Search for the cell housing the specified text and yield its [X, Y] center coordinate. 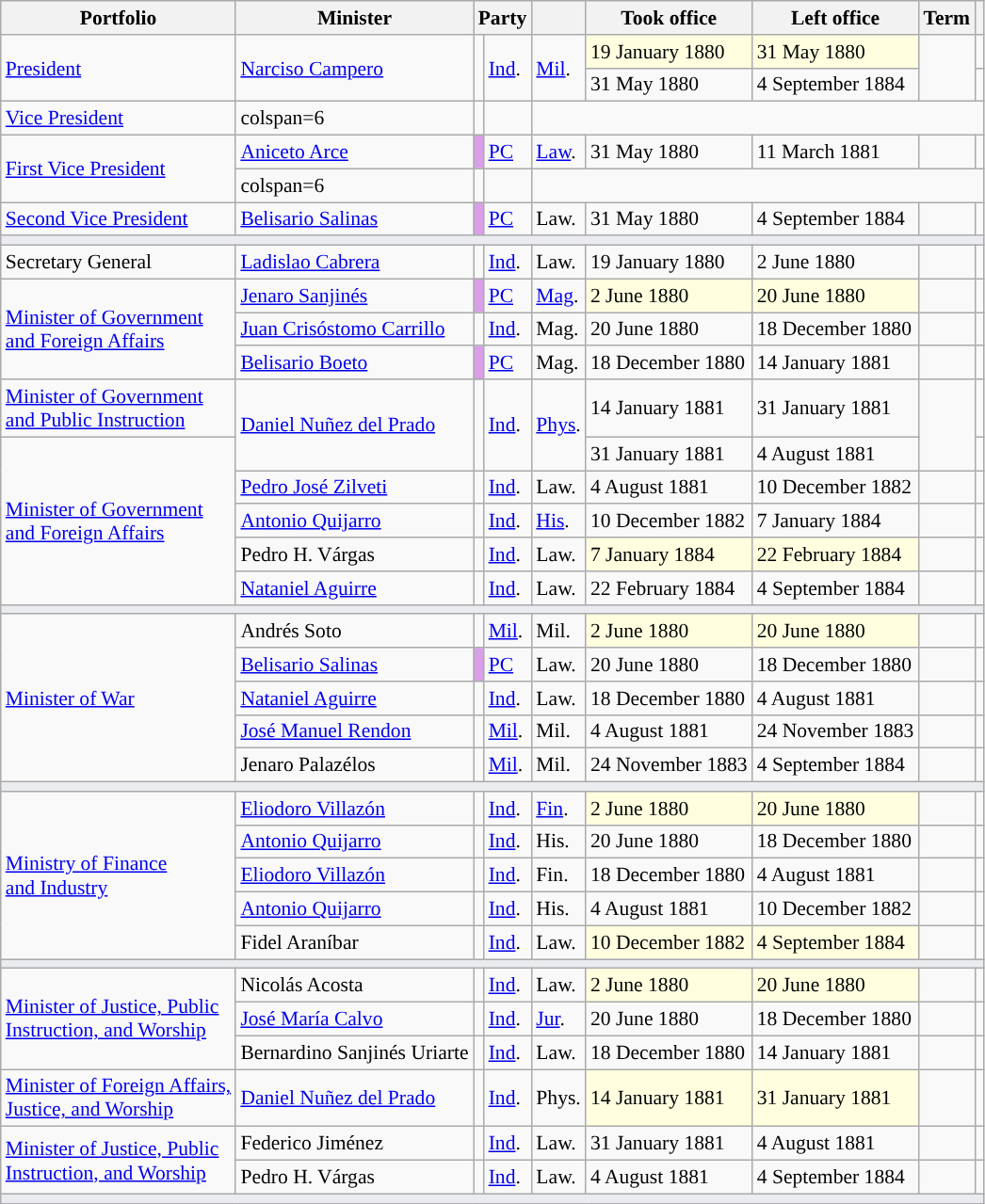
Party [503, 18]
Minister of Foreign Affairs,Justice, and Worship [119, 1098]
Vice President [119, 119]
Fidel Araníbar [354, 942]
Minister of War [119, 698]
Bernardino Sanjinés Uriarte [354, 1052]
Took office [669, 18]
Pedro José Zilveti [354, 488]
Ministry of Financeand Industry [119, 875]
Jenaro Sanjinés [354, 296]
Ladislao Cabrera [354, 263]
Second Vice President [119, 219]
Minister of Governmentand Public Instruction [119, 409]
11 March 1881 [836, 153]
Aniceto Arce [354, 153]
Term [946, 18]
Federico Jiménez [354, 1144]
Nicolás Acosta [354, 986]
Minister [354, 18]
Left office [836, 18]
Narciso Campero [354, 68]
Portfolio [119, 18]
Juan Crisóstomo Carrillo [354, 329]
Andrés Soto [354, 632]
Belisario Boeto [354, 363]
President [119, 68]
Jur. [558, 1019]
Jenaro Palazélos [354, 765]
José María Calvo [354, 1019]
José Manuel Rendon [354, 731]
Secretary General [119, 263]
First Vice President [119, 169]
